Find where the given text appears and provide that cell's center as [X, Y] coordinate. 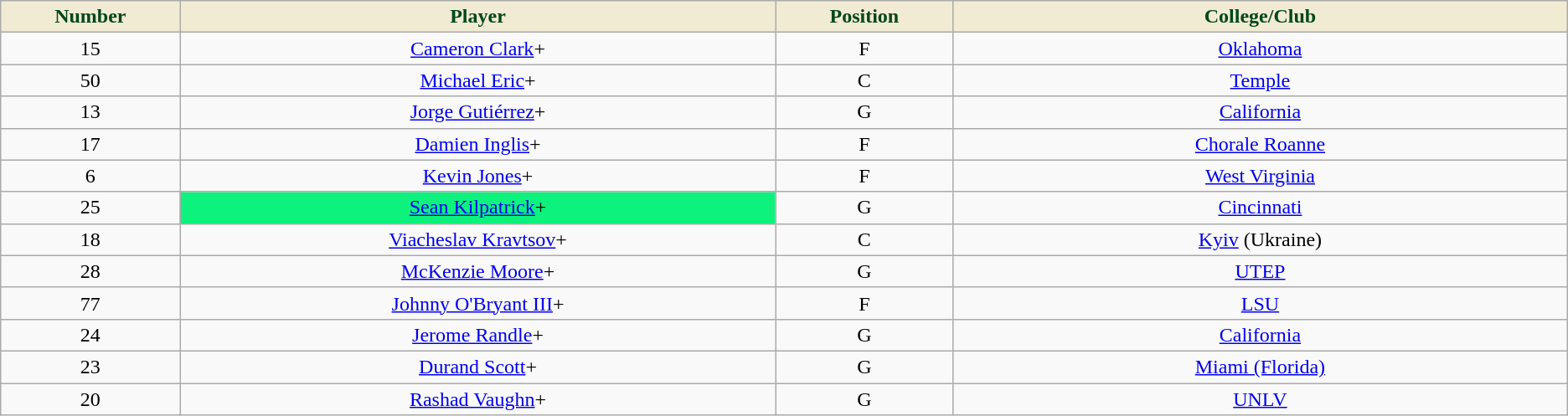
28 [90, 271]
Player [477, 17]
6 [90, 176]
Damien Inglis+ [477, 144]
Cincinnati [1261, 208]
McKenzie Moore+ [477, 271]
77 [90, 303]
Michael Eric+ [477, 80]
LSU [1261, 303]
Oklahoma [1261, 49]
24 [90, 335]
25 [90, 208]
Viacheslav Kravtsov+ [477, 239]
Chorale Roanne [1261, 144]
50 [90, 80]
18 [90, 239]
23 [90, 367]
15 [90, 49]
Kyiv (Ukraine) [1261, 239]
Kevin Jones+ [477, 176]
Temple [1261, 80]
Jorge Gutiérrez+ [477, 112]
Cameron Clark+ [477, 49]
UTEP [1261, 271]
Rashad Vaughn+ [477, 399]
West Virginia [1261, 176]
Jerome Randle+ [477, 335]
Number [90, 17]
Position [864, 17]
17 [90, 144]
Miami (Florida) [1261, 367]
College/Club [1261, 17]
20 [90, 399]
UNLV [1261, 399]
Durand Scott+ [477, 367]
13 [90, 112]
Johnny O'Bryant III+ [477, 303]
Sean Kilpatrick+ [477, 208]
